Extract the [x, y] coordinate from the center of the cell holding the provided text.  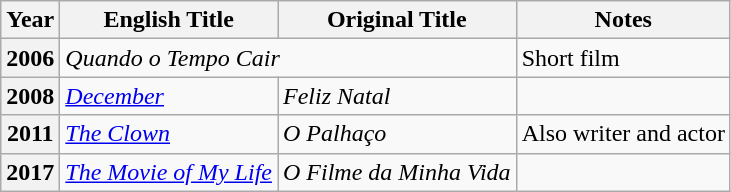
2008 [30, 96]
Notes [623, 20]
English Title [169, 20]
Short film [623, 58]
Original Title [398, 20]
O Palhaço [398, 134]
O Filme da Minha Vida [398, 172]
Quando o Tempo Cair [288, 58]
The Clown [169, 134]
Year [30, 20]
Feliz Natal [398, 96]
2017 [30, 172]
Also writer and actor [623, 134]
2011 [30, 134]
2006 [30, 58]
The Movie of My Life [169, 172]
December [169, 96]
